Provide the [X, Y] coordinate of the cell's center where the given text is located.  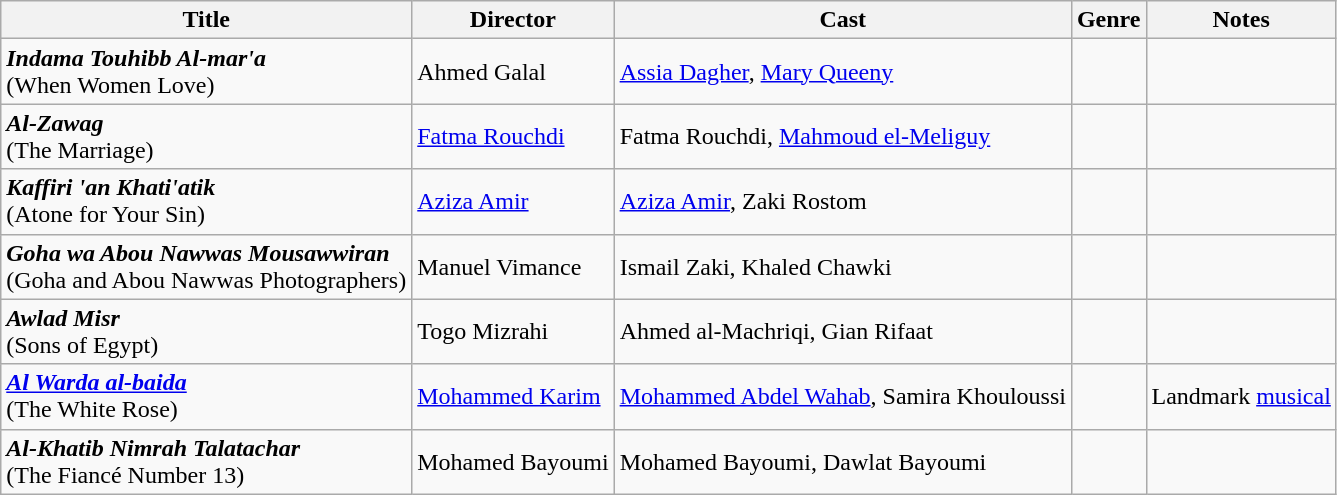
Mohammed Abdel Wahab, Samira Khouloussi [842, 396]
Aziza Amir, Zaki Rostom [842, 202]
Kaffiri 'an Khati'atik (Atone for Your Sin) [206, 202]
Mohammed Karim [513, 396]
Ahmed al-Machriqi, Gian Rifaat [842, 332]
Awlad Misr (Sons of Egypt) [206, 332]
Al Warda al-baida(The White Rose) [206, 396]
Ahmed Galal [513, 72]
Cast [842, 20]
Fatma Rouchdi, Mahmoud el-Meliguy [842, 136]
Genre [1108, 20]
Manuel Vimance [513, 266]
Assia Dagher, Mary Queeny [842, 72]
Fatma Rouchdi [513, 136]
Ismail Zaki, Khaled Chawki [842, 266]
Goha wa Abou Nawwas Mousawwiran (Goha and Abou Nawwas Photographers) [206, 266]
Al-Khatib Nimrah Talatachar (The Fiancé Number 13) [206, 462]
Mohamed Bayoumi [513, 462]
Title [206, 20]
Indama Touhibb Al-mar'a (When Women Love) [206, 72]
Landmark musical [1241, 396]
Director [513, 20]
Togo Mizrahi [513, 332]
Aziza Amir [513, 202]
Notes [1241, 20]
Al-Zawag (The Marriage) [206, 136]
Mohamed Bayoumi, Dawlat Bayoumi [842, 462]
